Capture the cell that displays the provided text and extract its [X, Y] central coordinate. 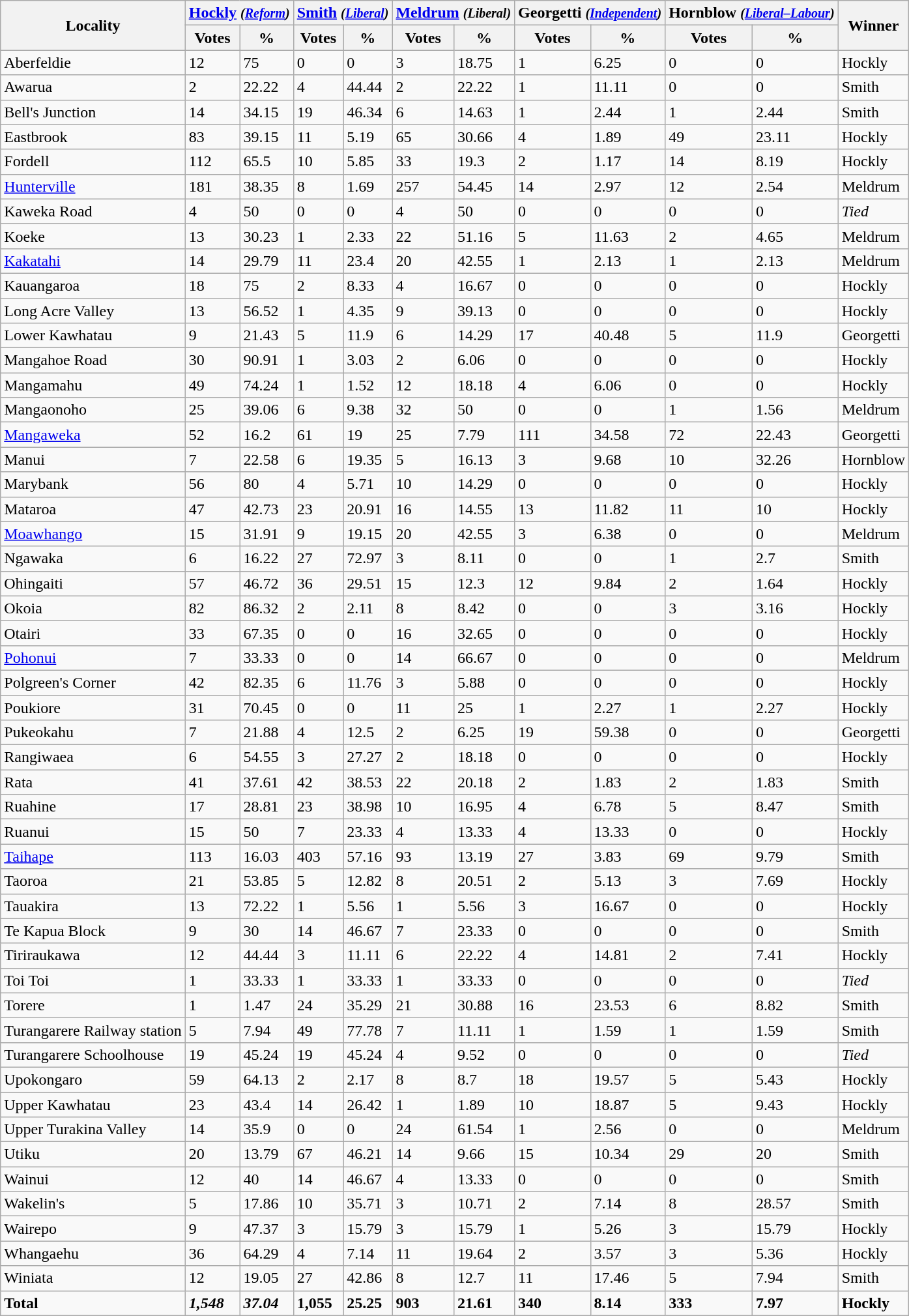
9.38 [368, 410]
340 [553, 1303]
Rata [93, 782]
82.35 [267, 682]
30.88 [485, 1005]
2.54 [795, 186]
Hornblow (Liberal–Labour) [752, 13]
38.53 [368, 782]
Utiku [93, 1154]
Turangarere Railway station [93, 1030]
12.7 [485, 1278]
Awarua [93, 87]
2.11 [368, 608]
12.3 [485, 583]
65.5 [267, 162]
9.68 [628, 460]
14.81 [628, 956]
8.33 [368, 285]
8.19 [795, 162]
5.26 [628, 1229]
3.83 [628, 856]
34.58 [628, 435]
43.4 [267, 1105]
903 [424, 1303]
Meldrum (Liberal) [454, 13]
34.15 [267, 112]
Kauangaroa [93, 285]
257 [424, 186]
Mangahoe Road [93, 360]
57 [212, 583]
20.91 [368, 509]
Otairi [93, 633]
5.85 [368, 162]
Mangaonoho [93, 410]
18.87 [628, 1105]
1,055 [318, 1303]
16.22 [267, 559]
30.23 [267, 236]
Te Kapua Block [93, 931]
11.76 [368, 682]
42.86 [368, 1278]
20.51 [485, 881]
16.03 [267, 856]
31 [212, 707]
19.35 [368, 460]
61.54 [485, 1130]
32.65 [485, 633]
72.22 [267, 906]
Poukiore [93, 707]
Upper Turakina Valley [93, 1130]
61 [318, 435]
26.42 [368, 1105]
20.18 [485, 782]
3.16 [795, 608]
5.13 [628, 881]
Hockly (Reform) [239, 13]
32.26 [795, 460]
28.81 [267, 807]
8.11 [485, 559]
40.48 [628, 336]
40 [267, 1179]
Manui [93, 460]
3.57 [628, 1253]
8.7 [485, 1079]
52 [212, 435]
Taihape [93, 856]
Mangamahu [93, 385]
37.04 [267, 1303]
8.42 [485, 608]
111 [553, 435]
Winner [873, 25]
69 [709, 856]
Total [93, 1303]
2.17 [368, 1079]
19.15 [368, 534]
7.69 [795, 881]
29.51 [368, 583]
3.03 [368, 360]
4.65 [795, 236]
39.13 [485, 311]
65 [424, 137]
7.79 [485, 435]
83 [212, 137]
1.47 [267, 1005]
77.78 [368, 1030]
51.16 [485, 236]
Fordell [93, 162]
Turangarere Schoolhouse [93, 1055]
35.9 [267, 1130]
Marybank [93, 484]
18.75 [485, 63]
Toi Toi [93, 980]
80 [267, 484]
Ohingaiti [93, 583]
Taoroa [93, 881]
39.15 [267, 137]
29 [709, 1154]
72.97 [368, 559]
27.27 [368, 757]
47 [212, 509]
1.64 [795, 583]
5.36 [795, 1253]
38.35 [267, 186]
Long Acre Valley [93, 311]
23.11 [795, 137]
22.43 [795, 435]
Bell's Junction [93, 112]
Hunterville [93, 186]
74.24 [267, 385]
8.82 [795, 1005]
11.82 [628, 509]
7.41 [795, 956]
29.79 [267, 261]
35.71 [368, 1204]
Kakatahi [93, 261]
35.29 [368, 1005]
Lower Kawhatau [93, 336]
13.79 [267, 1154]
59.38 [628, 733]
25.25 [368, 1303]
Mataroa [93, 509]
66.67 [485, 658]
37.61 [267, 782]
47.37 [267, 1229]
31.91 [267, 534]
Ngawaka [93, 559]
Kaweka Road [93, 211]
Locality [93, 25]
53.85 [267, 881]
9.66 [485, 1154]
113 [212, 856]
Tiriraukawa [93, 956]
17.46 [628, 1278]
5.88 [485, 682]
46.34 [368, 112]
Aberfeldie [93, 63]
181 [212, 186]
Pukeokahu [93, 733]
7.97 [795, 1303]
Upper Kawhatau [93, 1105]
Polgreen's Corner [93, 682]
333 [709, 1303]
82 [212, 608]
28.57 [795, 1204]
16.95 [485, 807]
42.73 [267, 509]
5.19 [368, 137]
Wainui [93, 1179]
Upokongaro [93, 1079]
2.33 [368, 236]
Hornblow [873, 460]
57.16 [368, 856]
9.79 [795, 856]
64.29 [267, 1253]
67.35 [267, 633]
8.47 [795, 807]
56.52 [267, 311]
Okoia [93, 608]
67 [318, 1154]
16.2 [267, 435]
23.53 [628, 1005]
112 [212, 162]
1.52 [368, 385]
Koeke [93, 236]
Moawhango [93, 534]
19.3 [485, 162]
2.97 [628, 186]
1,548 [212, 1303]
12.82 [368, 881]
1.56 [795, 410]
Wakelin's [93, 1204]
12.5 [368, 733]
72 [709, 435]
10.34 [628, 1154]
Wairepo [93, 1229]
46.21 [368, 1154]
86.32 [267, 608]
19.64 [485, 1253]
14.63 [485, 112]
8.14 [628, 1303]
30.66 [485, 137]
6.78 [628, 807]
4.35 [368, 311]
70.45 [267, 707]
Smith (Liberal) [343, 13]
403 [318, 856]
6.38 [628, 534]
9.52 [485, 1055]
9.43 [795, 1105]
21.88 [267, 733]
1.17 [628, 162]
11.63 [628, 236]
59 [212, 1079]
2.56 [628, 1130]
Georgetti (Independent) [590, 13]
21.61 [485, 1303]
19.57 [628, 1079]
22.58 [267, 460]
Rangiwaea [93, 757]
10.71 [485, 1204]
93 [424, 856]
1.69 [368, 186]
41 [212, 782]
Pohonui [93, 658]
54.45 [485, 186]
2.7 [795, 559]
21.43 [267, 336]
38.98 [368, 807]
90.91 [267, 360]
Torere [93, 1005]
39.06 [267, 410]
Tauakira [93, 906]
Winiata [93, 1278]
Ruanui [93, 832]
Mangaweka [93, 435]
32 [424, 410]
54.55 [267, 757]
Ruahine [93, 807]
64.13 [267, 1079]
13.19 [485, 856]
5.43 [795, 1079]
Whangaehu [93, 1253]
17.86 [267, 1204]
16.13 [485, 460]
Eastbrook [93, 137]
19.05 [267, 1278]
23.4 [368, 261]
14.55 [485, 509]
9.84 [628, 583]
46.72 [267, 583]
56 [212, 484]
5.71 [368, 484]
